Detect which cell encompasses the target text, then output its (X, Y) center coordinate. 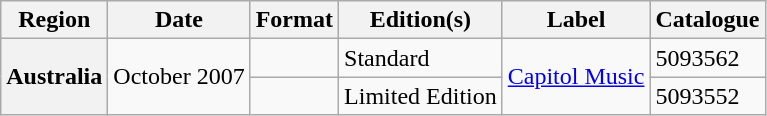
Australia (54, 77)
Standard (421, 58)
Label (576, 20)
Format (294, 20)
Region (54, 20)
Date (179, 20)
Edition(s) (421, 20)
5093562 (708, 58)
Catalogue (708, 20)
Limited Edition (421, 96)
October 2007 (179, 77)
5093552 (708, 96)
Capitol Music (576, 77)
